For the text-containing cell, return its midpoint in (x, y) coordinate format. 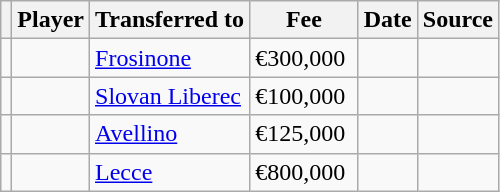
Date (388, 20)
€800,000 (304, 172)
Lecce (170, 172)
€125,000 (304, 134)
Avellino (170, 134)
€300,000 (304, 58)
€100,000 (304, 96)
Fee (304, 20)
Transferred to (170, 20)
Frosinone (170, 58)
Player (51, 20)
Slovan Liberec (170, 96)
Source (458, 20)
